Scan for the cell matching the given text and deliver its [X, Y] coordinate at center. 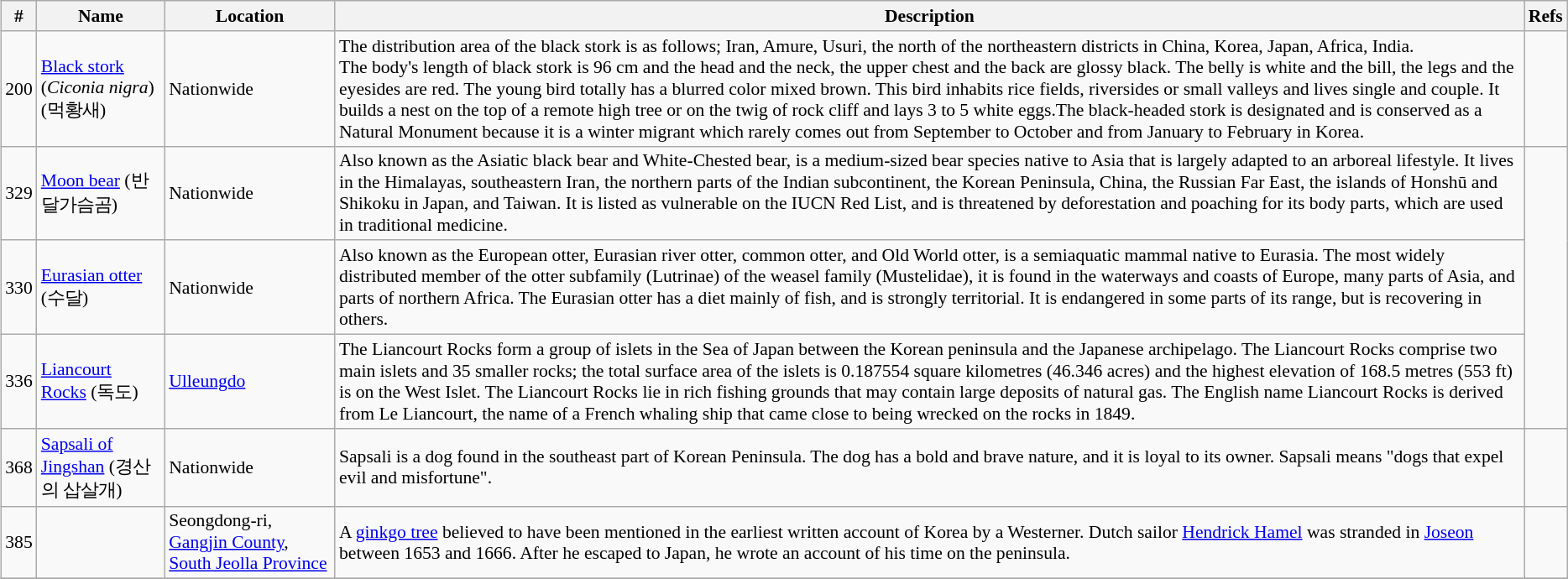
Sapsali of Jingshan (경산의 삽살개) [101, 468]
Liancourt Rocks (독도) [101, 382]
Moon bear (반달가슴곰) [101, 193]
385 [18, 542]
329 [18, 193]
368 [18, 468]
# [18, 16]
Eurasian otter (수달) [101, 288]
330 [18, 288]
200 [18, 89]
Description [930, 16]
Name [101, 16]
Seongdong-ri, Gangjin County, South Jeolla Province [250, 542]
Black stork (Ciconia nigra) (먹황새) [101, 89]
336 [18, 382]
Ulleungdo [250, 382]
Refs [1546, 16]
Location [250, 16]
